Provide the (X, Y) coordinate of the cell's center where the given text is located.  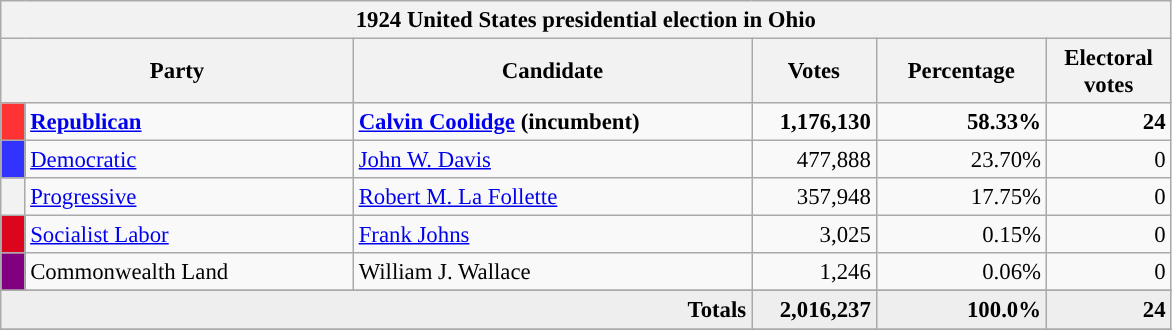
Socialist Labor (189, 235)
Votes (814, 72)
Democratic (189, 160)
357,948 (814, 197)
1,246 (814, 273)
100.0% (961, 310)
Percentage (961, 72)
Republican (189, 122)
1924 United States presidential election in Ohio (586, 20)
3,025 (814, 235)
Frank Johns (552, 235)
John W. Davis (552, 160)
Robert M. La Follette (552, 197)
Candidate (552, 72)
23.70% (961, 160)
Calvin Coolidge (incumbent) (552, 122)
Totals (376, 310)
0.15% (961, 235)
477,888 (814, 160)
1,176,130 (814, 122)
William J. Wallace (552, 273)
2,016,237 (814, 310)
58.33% (961, 122)
Progressive (189, 197)
Electoral votes (1108, 72)
Commonwealth Land (189, 273)
0.06% (961, 273)
Party (178, 72)
17.75% (961, 197)
